Locate the cell with the specified text and output its [X, Y] center coordinate. 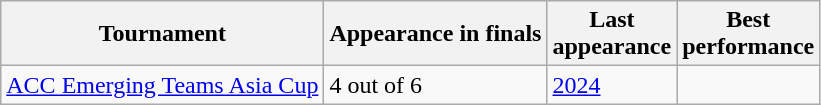
2024 [612, 85]
Lastappearance [612, 34]
4 out of 6 [436, 85]
Bestperformance [748, 34]
Tournament [162, 34]
ACC Emerging Teams Asia Cup [162, 85]
Appearance in finals [436, 34]
